Detect which cell encompasses the target text, then output its [x, y] center coordinate. 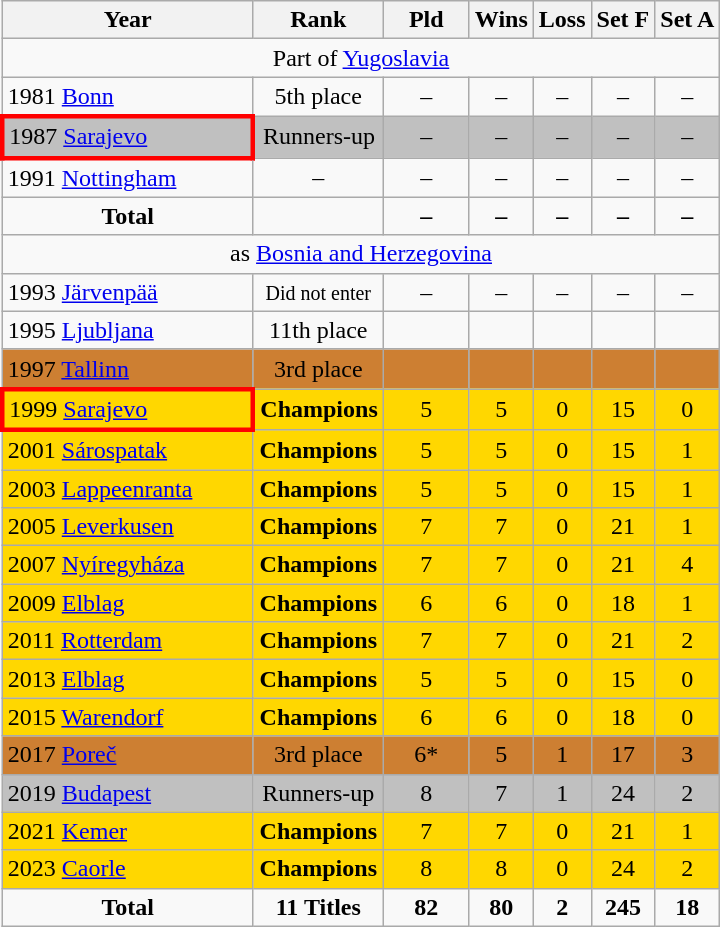
1999 Sarajevo [128, 410]
6* [426, 755]
2001 Sárospatak [128, 450]
as Bosnia and Herzegovina [361, 254]
Wins [501, 20]
1991 Nottingham [128, 178]
82 [426, 907]
Pld [426, 20]
1987 Sarajevo [128, 136]
2017 Poreč [128, 755]
2009 Elblag [128, 603]
Loss [562, 20]
Rank [318, 20]
245 [623, 907]
5th place [318, 97]
17 [623, 755]
Set A [688, 20]
Year [128, 20]
1993 Järvenpää [128, 292]
2007 Nyíregyháza [128, 565]
4 [688, 565]
1995 Ljubljana [128, 330]
Part of Yugoslavia [361, 58]
2003 Lappeenranta [128, 489]
2021 Kemer [128, 831]
2015 Warendorf [128, 717]
3 [688, 755]
Set F [623, 20]
2019 Budapest [128, 793]
2013 Elblag [128, 679]
Did not enter [318, 292]
1981 Bonn [128, 97]
2011 Rotterdam [128, 641]
11 Titles [318, 907]
80 [501, 907]
1997 Tallinn [128, 369]
2023 Caorle [128, 869]
11th place [318, 330]
2005 Leverkusen [128, 527]
